Determine the [x, y] coordinate at the center of the cell enclosing the given text.  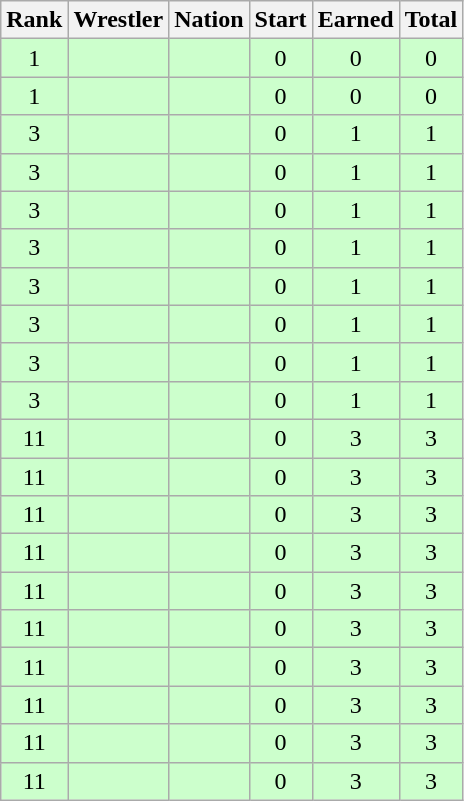
Earned [356, 20]
Rank [34, 20]
Nation [209, 20]
Wrestler [118, 20]
Total [431, 20]
Start [280, 20]
